Extract the [X, Y] coordinate from the center of the cell holding the provided text.  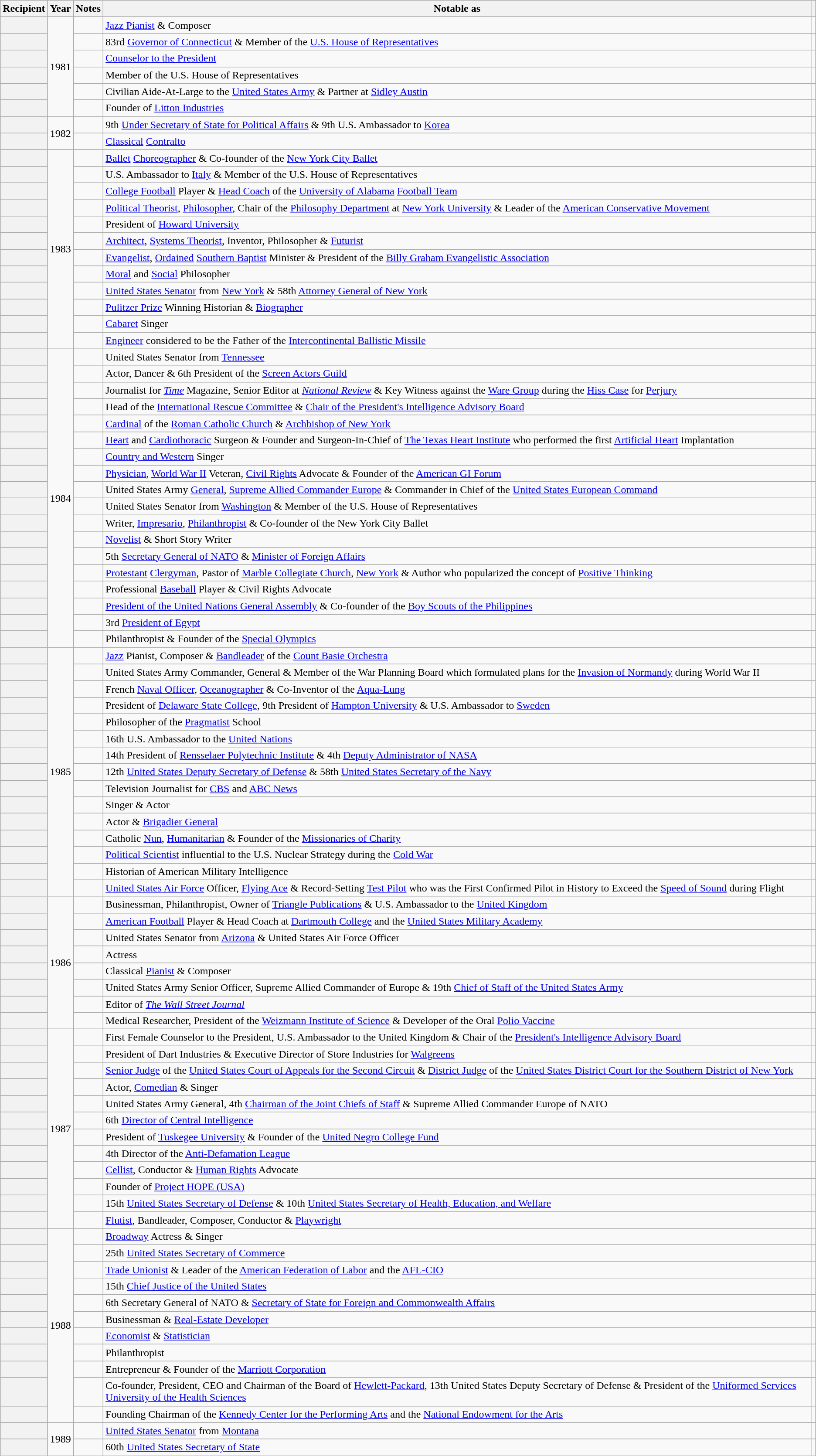
Broadway Actress & Singer [457, 1236]
Notable as [457, 9]
United States Senator from Arizona & United States Air Force Officer [457, 938]
Actor, Dancer & 6th President of the Screen Actors Guild [457, 374]
6th Director of Central Intelligence [457, 1120]
United States Army Senior Officer, Supreme Allied Commander of Europe & 19th Chief of Staff of the United States Army [457, 987]
1986 [60, 963]
1983 [60, 249]
Businessman, Philanthropist, Owner of Triangle Publications & U.S. Ambassador to the United Kingdom [457, 905]
Economist & Statistician [457, 1336]
83rd Governor of Connecticut & Member of the U.S. House of Representatives [457, 42]
1985 [60, 772]
1987 [60, 1129]
Writer, Impresario, Philanthropist & Co-founder of the New York City Ballet [457, 523]
Historian of American Military Intelligence [457, 871]
Counselor to the President [457, 58]
1989 [60, 1439]
Philosopher of the Pragmatist School [457, 722]
5th Secretary General of NATO & Minister of Foreign Affairs [457, 556]
1981 [60, 67]
Architect, Systems Theorist, Inventor, Philosopher & Futurist [457, 241]
Founding Chairman of the Kennedy Center for the Performing Arts and the National Endowment for the Arts [457, 1414]
1984 [60, 498]
14th President of Rensselaer Polytechnic Institute & 4th Deputy Administrator of NASA [457, 755]
1988 [60, 1325]
Entrepreneur & Founder of the Marriott Corporation [457, 1369]
Ballet Choreographer & Co-founder of the New York City Ballet [457, 158]
1982 [60, 133]
Engineer considered to be the Father of the Intercontinental Ballistic Missile [457, 340]
Businessman & Real-Estate Developer [457, 1320]
U.S. Ambassador to Italy & Member of the U.S. House of Representatives [457, 174]
United States Army General, Supreme Allied Commander Europe & Commander in Chief of the United States European Command [457, 490]
Actor & Brigadier General [457, 822]
Civilian Aide-At-Large to the United States Army & Partner at Sidley Austin [457, 92]
Political Scientist influential to the U.S. Nuclear Strategy during the Cold War [457, 855]
Medical Researcher, President of the Weizmann Institute of Science & Developer of the Oral Polio Vaccine [457, 1021]
Head of the International Rescue Committee & Chair of the President's Intelligence Advisory Board [457, 407]
Classical Contralto [457, 141]
Singer & Actor [457, 805]
United States Army Commander, General & Member of the War Planning Board which formulated plans for the Invasion of Normandy during World War II [457, 672]
President of the United Nations General Assembly & Co-founder of the Boy Scouts of the Philippines [457, 606]
President of Delaware State College, 9th President of Hampton University & U.S. Ambassador to Sweden [457, 705]
President of Dart Industries & Executive Director of Store Industries for Walgreens [457, 1054]
Political Theorist, Philosopher, Chair of the Philosophy Department at New York University & Leader of the American Conservative Movement [457, 208]
Catholic Nun, Humanitarian & Founder of the Missionaries of Charity [457, 838]
Professional Baseball Player & Civil Rights Advocate [457, 589]
6th Secretary General of NATO & Secretary of State for Foreign and Commonwealth Affairs [457, 1303]
Country and Western Singer [457, 456]
Actress [457, 954]
Recipient [24, 9]
French Naval Officer, Oceanographer & Co-Inventor of the Aqua-Lung [457, 689]
United States Senator from Montana [457, 1431]
Moral and Social Philosopher [457, 274]
Member of the U.S. House of Representatives [457, 75]
Founder of Litton Industries [457, 108]
Classical Pianist & Composer [457, 971]
Philanthropist & Founder of the Special Olympics [457, 639]
Journalist for Time Magazine, Senior Editor at National Review & Key Witness against the Ware Group during the Hiss Case for Perjury [457, 390]
United States Senator from Tennessee [457, 357]
United States Senator from New York & 58th Attorney General of New York [457, 291]
First Female Counselor to the President, U.S. Ambassador to the United Kingdom & Chair of the President's Intelligence Advisory Board [457, 1038]
Physician, World War II Veteran, Civil Rights Advocate & Founder of the American GI Forum [457, 473]
Editor of The Wall Street Journal [457, 1004]
Protestant Clergyman, Pastor of Marble Collegiate Church, New York & Author who popularized the concept of Positive Thinking [457, 573]
College Football Player & Head Coach of the University of Alabama Football Team [457, 191]
Heart and Cardiothoracic Surgeon & Founder and Surgeon-In-Chief of The Texas Heart Institute who performed the first Artificial Heart Implantation [457, 440]
Notes [88, 9]
Actor, Comedian & Singer [457, 1087]
Television Journalist for CBS and ABC News [457, 789]
Cellist, Conductor & Human Rights Advocate [457, 1170]
16th U.S. Ambassador to the United Nations [457, 739]
Year [60, 9]
Cabaret Singer [457, 324]
Trade Unionist & Leader of the American Federation of Labor and the AFL-CIO [457, 1270]
United States Senator from Washington & Member of the U.S. House of Representatives [457, 507]
15th Chief Justice of the United States [457, 1286]
Founder of Project HOPE (USA) [457, 1187]
President of Tuskegee University & Founder of the United Negro College Fund [457, 1137]
Jazz Pianist, Composer & Bandleader of the Count Basie Orchestra [457, 656]
9th Under Secretary of State for Political Affairs & 9th U.S. Ambassador to Korea [457, 125]
Philanthropist [457, 1353]
United States Army General, 4th Chairman of the Joint Chiefs of Staff & Supreme Allied Commander Europe of NATO [457, 1104]
American Football Player & Head Coach at Dartmouth College and the United States Military Academy [457, 921]
President of Howard University [457, 225]
Flutist, Bandleader, Composer, Conductor & Playwright [457, 1220]
Evangelist, Ordained Southern Baptist Minister & President of the Billy Graham Evangelistic Association [457, 258]
12th United States Deputy Secretary of Defense & 58th United States Secretary of the Navy [457, 772]
15th United States Secretary of Defense & 10th United States Secretary of Health, Education, and Welfare [457, 1203]
Novelist & Short Story Writer [457, 540]
60th United States Secretary of State [457, 1447]
Pulitzer Prize Winning Historian & Biographer [457, 307]
4th Director of the Anti-Defamation League [457, 1153]
Jazz Pianist & Composer [457, 25]
3rd President of Egypt [457, 623]
Cardinal of the Roman Catholic Church & Archbishop of New York [457, 423]
25th United States Secretary of Commerce [457, 1253]
